Locate the cell with the specified text and output its (X, Y) center coordinate. 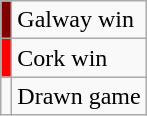
Cork win (79, 58)
Galway win (79, 20)
Drawn game (79, 96)
